Extract the [x, y] coordinate from the center of the cell holding the provided text.  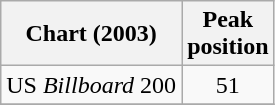
Chart (2003) [92, 34]
51 [228, 85]
Peakposition [228, 34]
US Billboard 200 [92, 85]
